Return the (X, Y) coordinate for the center point of the cell that contains the specified text.  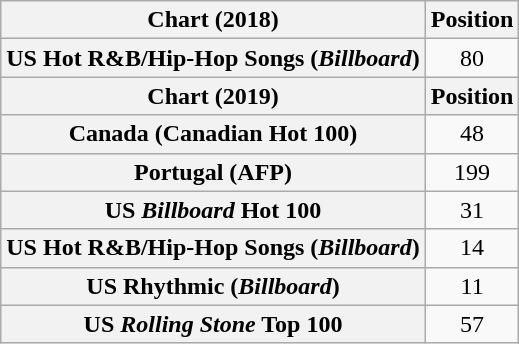
80 (472, 58)
14 (472, 248)
11 (472, 286)
US Rolling Stone Top 100 (213, 324)
Chart (2019) (213, 96)
Portugal (AFP) (213, 172)
31 (472, 210)
US Rhythmic (Billboard) (213, 286)
48 (472, 134)
57 (472, 324)
Chart (2018) (213, 20)
199 (472, 172)
Canada (Canadian Hot 100) (213, 134)
US Billboard Hot 100 (213, 210)
